Scan for the cell matching the given text and deliver its (x, y) coordinate at center. 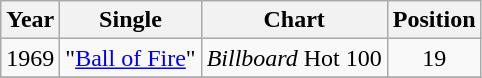
Single (130, 20)
Chart (294, 20)
Position (434, 20)
1969 (30, 58)
Year (30, 20)
19 (434, 58)
Billboard Hot 100 (294, 58)
"Ball of Fire" (130, 58)
